Identify which cell holds the provided text, then report its [x, y] central coordinate. 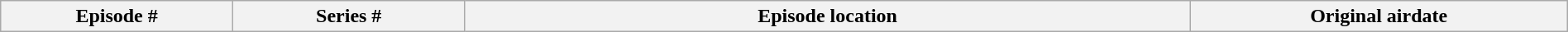
Original airdate [1379, 16]
Episode location [827, 16]
Series # [349, 16]
Episode # [117, 16]
